Return the (x, y) coordinate for the center point of the cell that contains the specified text.  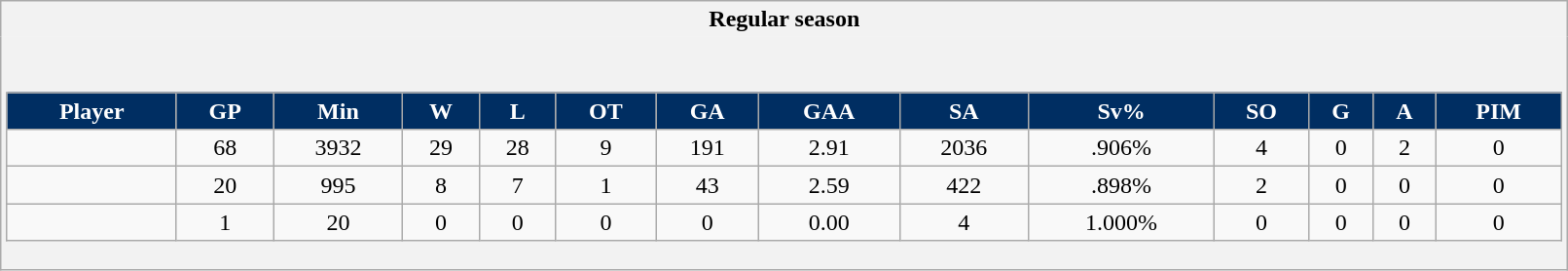
PIM (1499, 111)
28 (518, 148)
L (518, 111)
995 (339, 185)
29 (442, 148)
W (442, 111)
G (1341, 111)
2.59 (829, 185)
SA (964, 111)
0.00 (829, 222)
191 (708, 148)
9 (605, 148)
7 (518, 185)
Sv% (1121, 111)
1.000% (1121, 222)
68 (225, 148)
GA (708, 111)
422 (964, 185)
SO (1261, 111)
Regular season (784, 19)
A (1404, 111)
8 (442, 185)
OT (605, 111)
GAA (829, 111)
3932 (339, 148)
Min (339, 111)
43 (708, 185)
Player (91, 111)
GP (225, 111)
.898% (1121, 185)
2.91 (829, 148)
2036 (964, 148)
.906% (1121, 148)
